Extract the (X, Y) coordinate from the center of the cell holding the provided text.  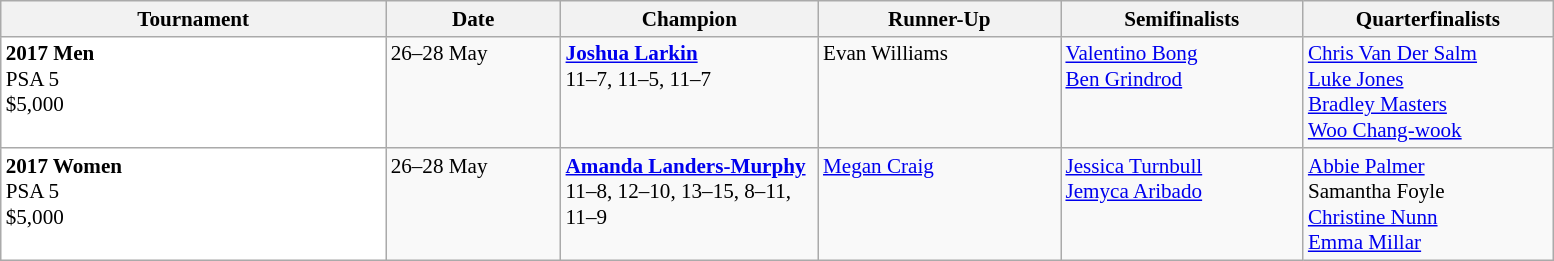
2017 MenPSA 5$5,000 (194, 92)
Date (474, 18)
Tournament (194, 18)
Amanda Landers-Murphy11–8, 12–10, 13–15, 8–11, 11–9 (690, 204)
2017 WomenPSA 5$5,000 (194, 204)
Megan Craig (939, 204)
Jessica Turnbull Jemyca Aribado (1181, 204)
Chris Van Der Salm Luke Jones Bradley Masters Woo Chang-wook (1428, 92)
Champion (690, 18)
Valentino Bong Ben Grindrod (1181, 92)
Semifinalists (1181, 18)
Evan Williams (939, 92)
Quarterfinalists (1428, 18)
Joshua Larkin11–7, 11–5, 11–7 (690, 92)
Runner-Up (939, 18)
Abbie Palmer Samantha Foyle Christine Nunn Emma Millar (1428, 204)
